Pinpoint the cell where the given text exists, returning its [X, Y] midpoint coordinate. 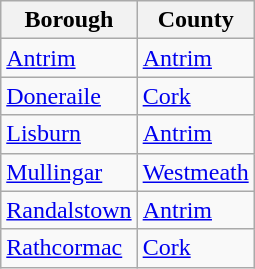
Doneraile [69, 96]
Randalstown [69, 210]
Lisburn [69, 134]
Mullingar [69, 172]
Rathcormac [69, 248]
Westmeath [196, 172]
County [196, 20]
Borough [69, 20]
